Output the [x, y] coordinate of the center of the cell containing the given text.  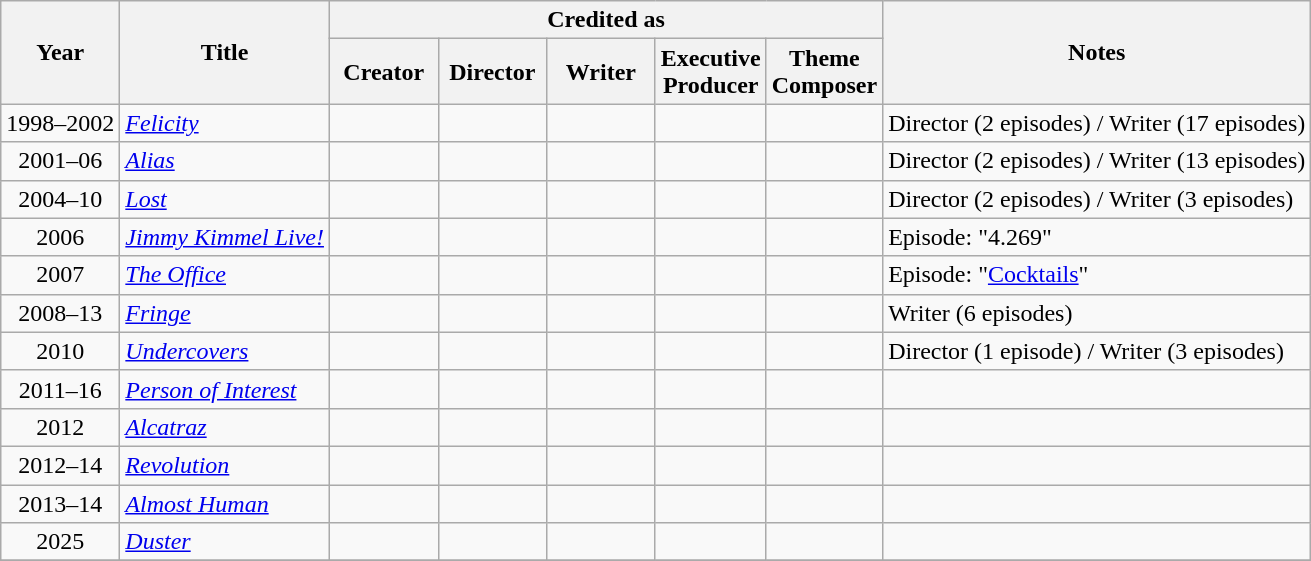
Felicity [225, 123]
Lost [225, 199]
2012 [60, 427]
Director (2 episodes) / Writer (17 episodes) [1097, 123]
Director (2 episodes) / Writer (3 episodes) [1097, 199]
2008–13 [60, 313]
Revolution [225, 465]
1998–2002 [60, 123]
2001–06 [60, 161]
Fringe [225, 313]
Alcatraz [225, 427]
Person of Interest [225, 389]
2025 [60, 542]
2010 [60, 351]
2011–16 [60, 389]
ThemeComposer [824, 72]
2012–14 [60, 465]
Episode: "4.269" [1097, 237]
Director (2 episodes) / Writer (13 episodes) [1097, 161]
Creator [384, 72]
Year [60, 52]
Director [492, 72]
Almost Human [225, 503]
Executive Producer [710, 72]
2013–14 [60, 503]
Writer [602, 72]
Credited as [606, 20]
Notes [1097, 52]
2007 [60, 275]
The Office [225, 275]
Jimmy Kimmel Live! [225, 237]
Writer (6 episodes) [1097, 313]
Episode: "Cocktails" [1097, 275]
2004–10 [60, 199]
Alias [225, 161]
2006 [60, 237]
Duster [225, 542]
Title [225, 52]
Director (1 episode) / Writer (3 episodes) [1097, 351]
Undercovers [225, 351]
